Identify which cell holds the provided text, then report its (X, Y) central coordinate. 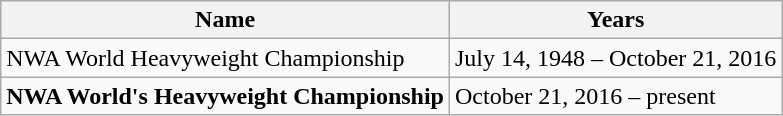
NWA World's Heavyweight Championship (226, 96)
July 14, 1948 – October 21, 2016 (615, 58)
Name (226, 20)
NWA World Heavyweight Championship (226, 58)
October 21, 2016 – present (615, 96)
Years (615, 20)
